Provide the [X, Y] coordinate of the cell's center where the given text is located.  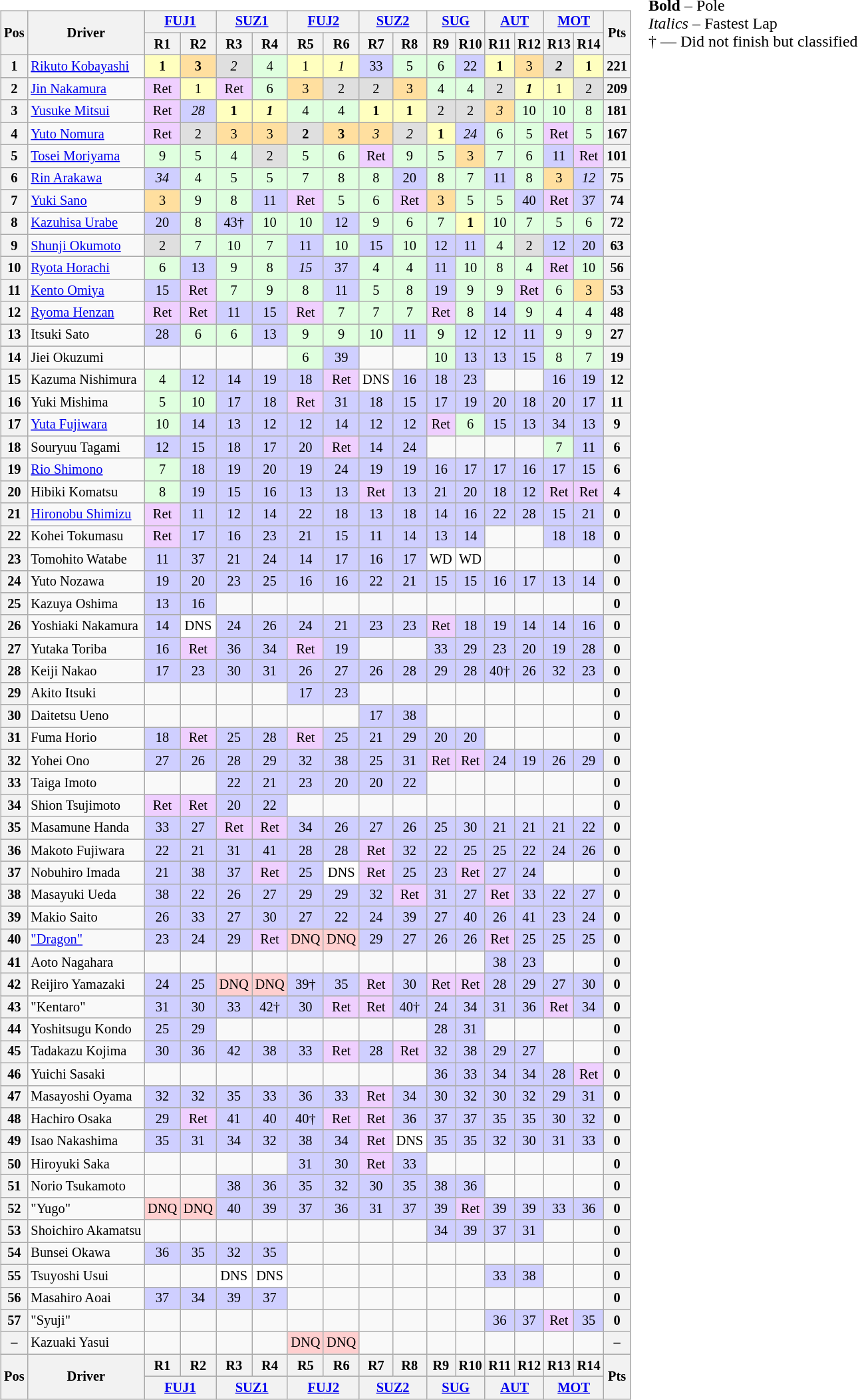
75 [617, 178]
72 [617, 224]
Kazuya Oshima [86, 604]
Reijiro Yamazaki [86, 985]
Yoshiaki Nakamura [86, 626]
Tosei Moriyama [86, 156]
Bunsei Okawa [86, 1254]
Fuma Horio [86, 739]
Yuto Nomura [86, 134]
Tadakazu Kojima [86, 1052]
Hachiro Osaka [86, 1119]
Makoto Fujiwara [86, 850]
51 [14, 1186]
Nobuhiro Imada [86, 873]
Masahiro Aoai [86, 1298]
Isao Nakashima [86, 1141]
49 [14, 1141]
221 [617, 67]
"Kentaro" [86, 1007]
209 [617, 89]
Yuichi Sasaki [86, 1074]
Jin Nakamura [86, 89]
57 [14, 1321]
Ryota Horachi [86, 268]
101 [617, 156]
"Syuji" [86, 1321]
Itsuki Sato [86, 335]
42† [270, 1007]
Kohei Tokumasu [86, 537]
Jiei Okuzumi [86, 357]
Yohei Ono [86, 761]
Makio Saito [86, 918]
181 [617, 111]
Rin Arakawa [86, 178]
Masamune Handa [86, 828]
167 [617, 134]
Souryuu Tagami [86, 447]
Ryoma Henzan [86, 313]
74 [617, 201]
Tsuyoshi Usui [86, 1276]
Masayoshi Oyama [86, 1097]
47 [14, 1097]
46 [14, 1074]
Kazuma Nishimura [86, 380]
44 [14, 1029]
Daitetsu Ueno [86, 716]
39† [305, 985]
Shoichiro Akamatsu [86, 1231]
Kazuaki Yasui [86, 1343]
63 [617, 246]
Hibiki Komatsu [86, 492]
54 [14, 1254]
Yuki Mishima [86, 403]
Yuki Sano [86, 201]
43 [14, 1007]
Rikuto Kobayashi [86, 67]
"Yugo" [86, 1208]
"Dragon" [86, 940]
43† [234, 224]
Yuto Nozawa [86, 582]
Shunji Okumoto [86, 246]
Akito Itsuki [86, 693]
Yutaka Toriba [86, 649]
Keiji Nakao [86, 671]
Norio Tsukamoto [86, 1186]
Hironobu Shimizu [86, 514]
Hiroyuki Saka [86, 1164]
Tomohito Watabe [86, 559]
55 [14, 1276]
Yuta Fujiwara [86, 425]
Kento Omiya [86, 291]
50 [14, 1164]
Yusuke Mitsui [86, 111]
Kazuhisa Urabe [86, 224]
Shion Tsujimoto [86, 806]
45 [14, 1052]
52 [14, 1208]
Masayuki Ueda [86, 895]
Yoshitsugu Kondo [86, 1029]
Taiga Imoto [86, 783]
Rio Shimono [86, 470]
Aoto Nagahara [86, 962]
